Output the [X, Y] coordinate of the center of the cell containing the given text.  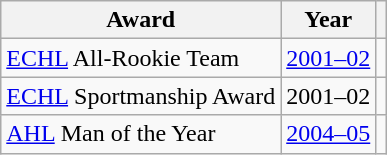
ECHL All-Rookie Team [141, 58]
Year [328, 20]
ECHL Sportmanship Award [141, 96]
AHL Man of the Year [141, 134]
2004–05 [328, 134]
Award [141, 20]
